Output the [X, Y] coordinate of the center of the cell containing the given text.  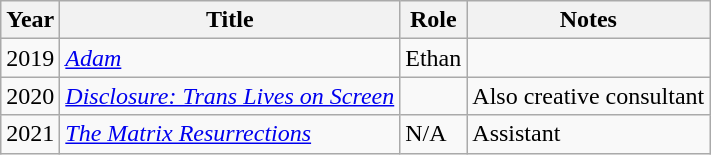
Title [230, 20]
2020 [30, 96]
2019 [30, 58]
Notes [588, 20]
Disclosure: Trans Lives on Screen [230, 96]
Also creative consultant [588, 96]
The Matrix Resurrections [230, 134]
2021 [30, 134]
Ethan [434, 58]
Year [30, 20]
Assistant [588, 134]
N/A [434, 134]
Adam [230, 58]
Role [434, 20]
